Scan for the cell matching the given text and deliver its [X, Y] coordinate at center. 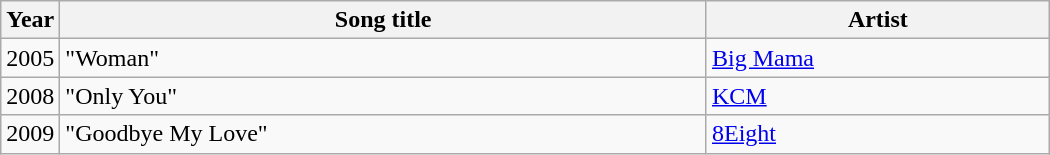
Year [30, 20]
KCM [878, 96]
8Eight [878, 134]
Big Mama [878, 58]
"Only You" [384, 96]
"Goodbye My Love" [384, 134]
"Woman" [384, 58]
2008 [30, 96]
Artist [878, 20]
2009 [30, 134]
Song title [384, 20]
2005 [30, 58]
